Pinpoint the cell where the given text exists, returning its (x, y) midpoint coordinate. 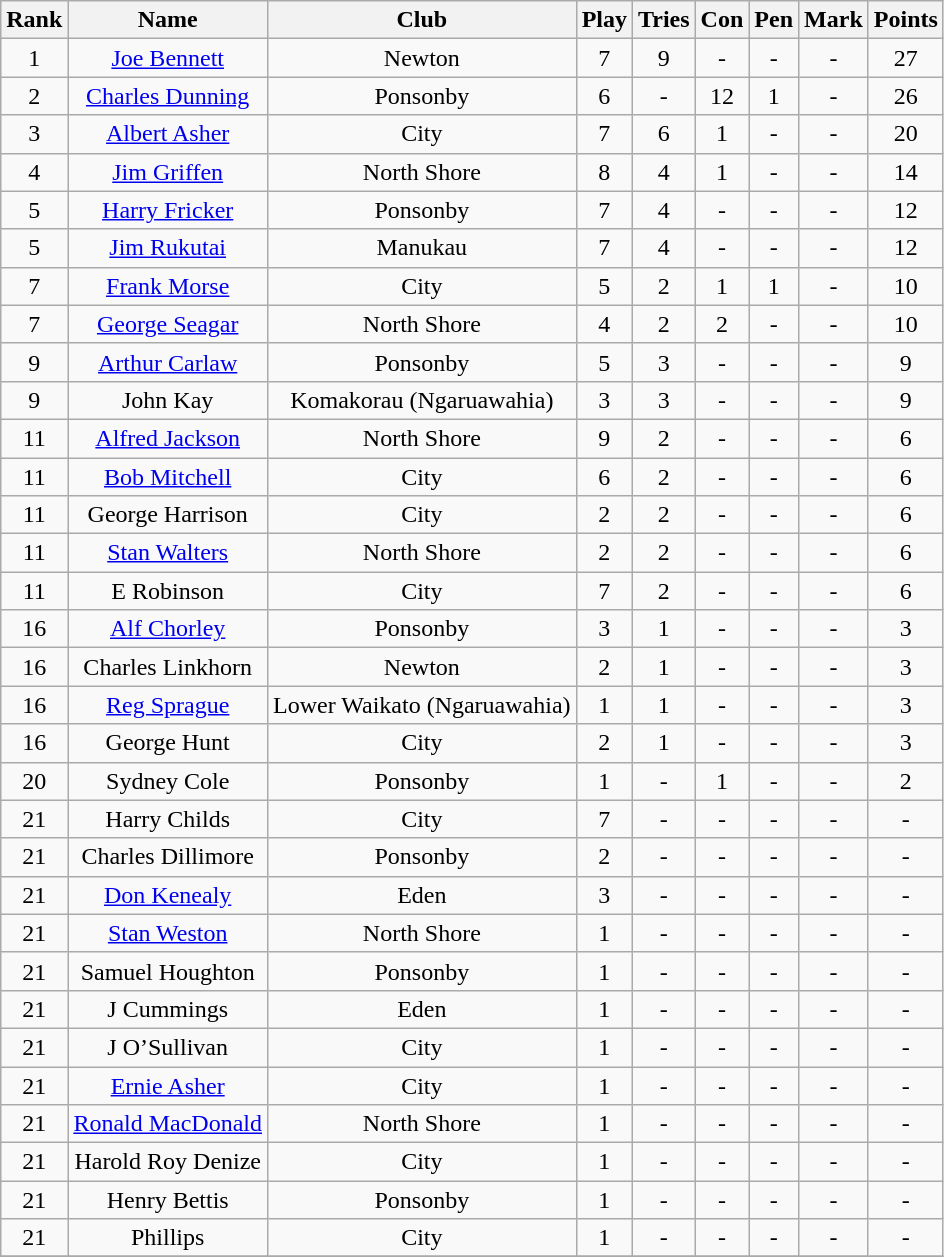
George Seagar (168, 324)
Albert Asher (168, 134)
Sydney Cole (168, 781)
Con (722, 20)
George Hunt (168, 743)
Stan Weston (168, 933)
J Cummings (168, 1009)
Frank Morse (168, 286)
8 (604, 172)
Jim Rukutai (168, 248)
Harold Roy Denize (168, 1162)
Stan Walters (168, 553)
George Harrison (168, 515)
Harry Childs (168, 819)
Play (604, 20)
Bob Mitchell (168, 477)
Mark (834, 20)
Harry Fricker (168, 210)
Jim Griffen (168, 172)
Joe Bennett (168, 58)
14 (906, 172)
Ernie Asher (168, 1085)
Charles Linkhorn (168, 667)
Lower Waikato (Ngaruawahia) (422, 705)
Name (168, 20)
Henry Bettis (168, 1200)
J O’Sullivan (168, 1047)
Club (422, 20)
E Robinson (168, 591)
Alfred Jackson (168, 438)
Reg Sprague (168, 705)
Phillips (168, 1238)
Points (906, 20)
Komakorau (Ngaruawahia) (422, 400)
26 (906, 96)
John Kay (168, 400)
Samuel Houghton (168, 971)
Don Kenealy (168, 895)
Arthur Carlaw (168, 362)
Tries (664, 20)
Ronald MacDonald (168, 1124)
27 (906, 58)
Alf Chorley (168, 629)
Pen (774, 20)
Charles Dillimore (168, 857)
Rank (34, 20)
Charles Dunning (168, 96)
Manukau (422, 248)
